Determine the [X, Y] coordinate at the center of the cell enclosing the given text.  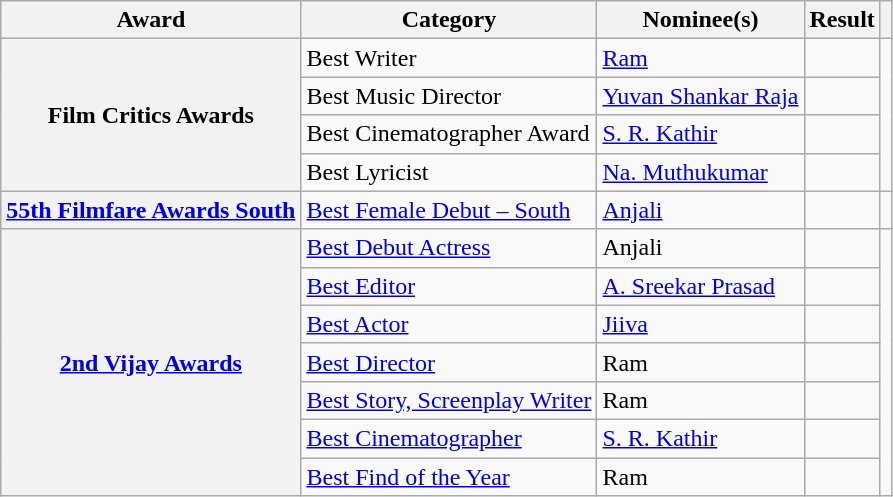
A. Sreekar Prasad [700, 286]
55th Filmfare Awards South [151, 210]
Best Debut Actress [449, 248]
2nd Vijay Awards [151, 362]
Best Music Director [449, 96]
Nominee(s) [700, 20]
Yuvan Shankar Raja [700, 96]
Best Editor [449, 286]
Best Find of the Year [449, 477]
Category [449, 20]
Best Cinematographer [449, 438]
Award [151, 20]
Best Director [449, 362]
Best Cinematographer Award [449, 134]
Na. Muthukumar [700, 172]
Film Critics Awards [151, 115]
Best Female Debut – South [449, 210]
Best Actor [449, 324]
Best Story, Screenplay Writer [449, 400]
Best Writer [449, 58]
Jiiva [700, 324]
Best Lyricist [449, 172]
Result [842, 20]
